Determine the (X, Y) coordinate at the center of the cell enclosing the given text.  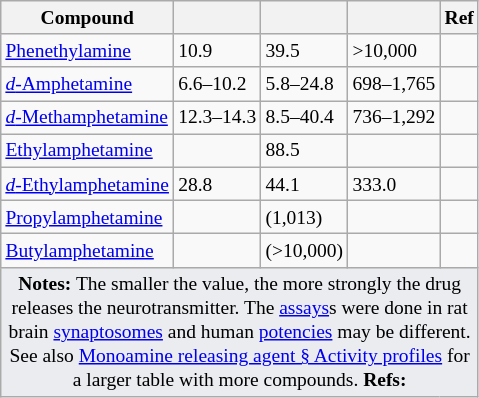
Compound (88, 18)
(>10,000) (304, 250)
736–1,292 (394, 118)
28.8 (218, 184)
12.3–14.3 (218, 118)
5.8–24.8 (304, 84)
d-Methamphetamine (88, 118)
8.5–40.4 (304, 118)
d-Amphetamine (88, 84)
39.5 (304, 50)
698–1,765 (394, 84)
44.1 (304, 184)
Ref (460, 18)
10.9 (218, 50)
333.0 (394, 184)
(1,013) (304, 216)
Phenethylamine (88, 50)
d-Ethylamphetamine (88, 184)
Propylamphetamine (88, 216)
Butylamphetamine (88, 250)
>10,000 (394, 50)
6.6–10.2 (218, 84)
Ethylamphetamine (88, 150)
88.5 (304, 150)
